Scan for the cell matching the given text and deliver its [x, y] coordinate at center. 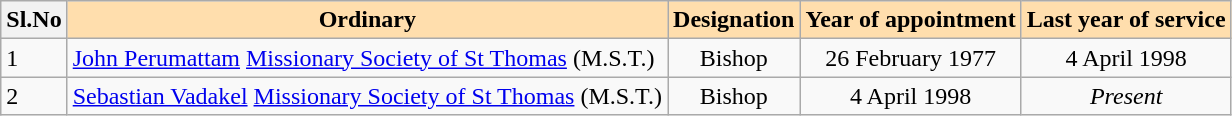
Sl.No [34, 20]
Ordinary [367, 20]
Designation [734, 20]
26 February 1977 [910, 58]
Present [1126, 96]
2 [34, 96]
Last year of service [1126, 20]
1 [34, 58]
Sebastian Vadakel Missionary Society of St Thomas (M.S.T.) [367, 96]
Year of appointment [910, 20]
John Perumattam Missionary Society of St Thomas (M.S.T.) [367, 58]
